Locate the cell with the specified text and output its (X, Y) center coordinate. 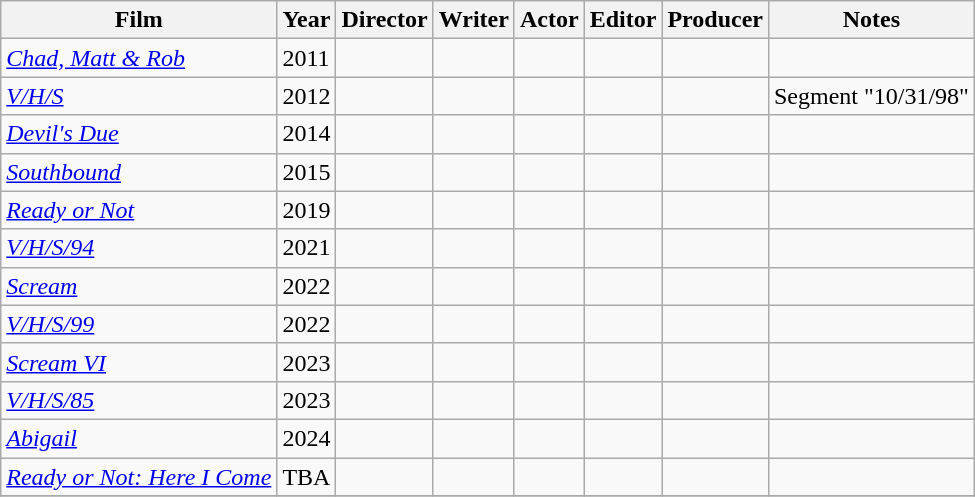
Southbound (139, 172)
Abigail (139, 438)
V/H/S/94 (139, 248)
2024 (306, 438)
2011 (306, 58)
Film (139, 20)
Scream (139, 286)
V/H/S/85 (139, 400)
Notes (871, 20)
Ready or Not (139, 210)
2015 (306, 172)
Director (384, 20)
V/H/S (139, 96)
TBA (306, 477)
Chad, Matt & Rob (139, 58)
Writer (474, 20)
2021 (306, 248)
Editor (623, 20)
V/H/S/99 (139, 324)
Segment "10/31/98" (871, 96)
Producer (716, 20)
2019 (306, 210)
Ready or Not: Here I Come (139, 477)
Scream VI (139, 362)
2012 (306, 96)
Actor (549, 20)
2014 (306, 134)
Devil's Due (139, 134)
Year (306, 20)
